Pinpoint the cell where the given text exists, returning its [X, Y] midpoint coordinate. 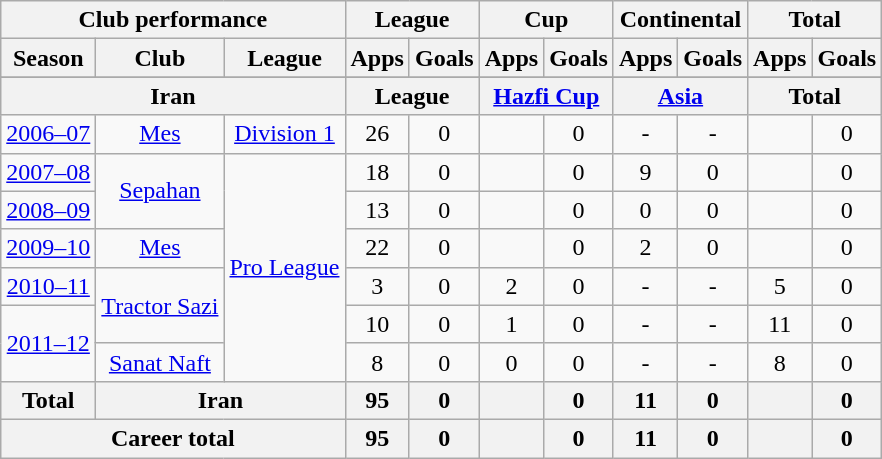
Sanat Naft [160, 362]
10 [377, 324]
Club [160, 58]
Hazfi Cup [546, 96]
3 [377, 286]
Tractor Sazi [160, 305]
2008–09 [48, 210]
13 [377, 210]
2011–12 [48, 343]
Asia [680, 96]
Pro League [284, 267]
Continental [680, 20]
9 [645, 172]
2010–11 [48, 286]
Season [48, 58]
5 [780, 286]
Club performance [173, 20]
Sepahan [160, 191]
26 [377, 134]
22 [377, 248]
18 [377, 172]
Career total [173, 438]
Cup [546, 20]
1 [511, 324]
Division 1 [284, 134]
2009–10 [48, 248]
2006–07 [48, 134]
2007–08 [48, 172]
